Capture the cell that displays the provided text and extract its [X, Y] central coordinate. 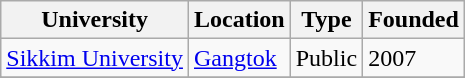
Sikkim University [95, 58]
Public [326, 58]
2007 [414, 58]
Gangtok [239, 58]
Location [239, 20]
Founded [414, 20]
University [95, 20]
Type [326, 20]
